Search for the cell housing the specified text and yield its [x, y] center coordinate. 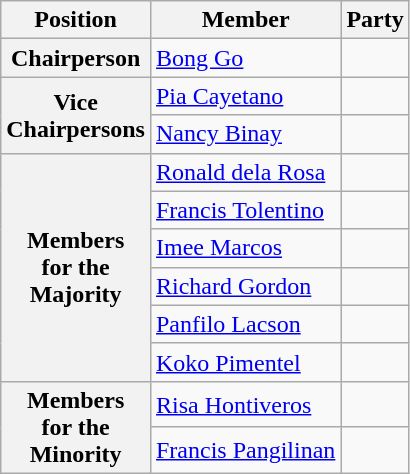
Bong Go [245, 58]
Nancy Binay [245, 134]
Imee Marcos [245, 248]
Membersfor theMinority [76, 427]
Party [375, 20]
Francis Pangilinan [245, 450]
Ronald dela Rosa [245, 172]
Position [76, 20]
ViceChairpersons [76, 115]
Member [245, 20]
Risa Hontiveros [245, 404]
Richard Gordon [245, 286]
Pia Cayetano [245, 96]
Membersfor theMajority [76, 267]
Francis Tolentino [245, 210]
Panfilo Lacson [245, 324]
Koko Pimentel [245, 362]
Chairperson [76, 58]
